Scan for the cell matching the given text and deliver its [X, Y] coordinate at center. 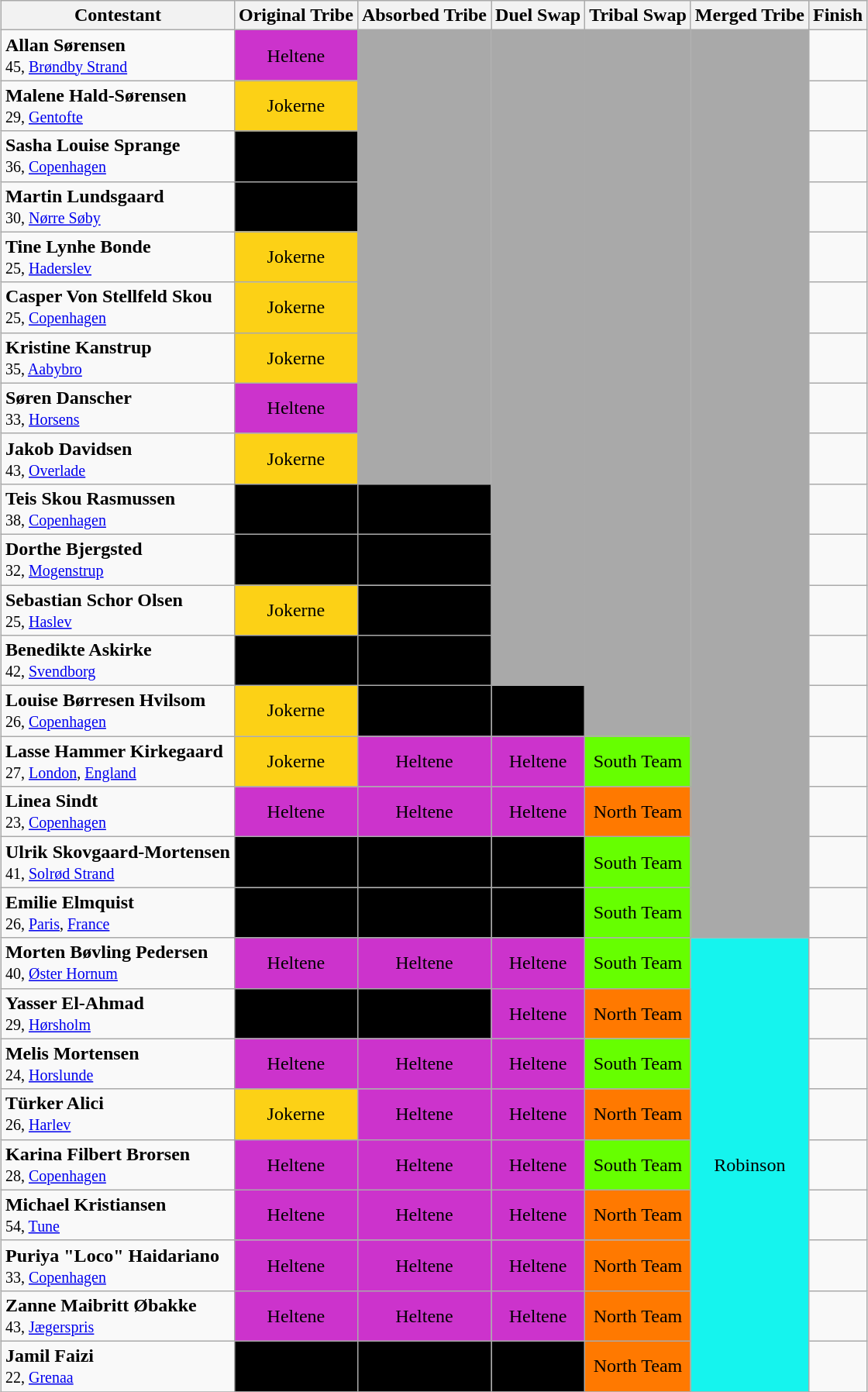
Yasser El-Ahmad29, Hørsholm [118, 1014]
Dorthe Bjergsted32, Mogenstrup [118, 560]
Linea Sindt23, Copenhagen [118, 812]
Jamil Faizi22, Grenaa [118, 1366]
Kristine Kanstrup35, Aabybro [118, 358]
Robinson [749, 1165]
Türker Alici26, Harlev [118, 1115]
Sebastian Schor Olsen25, Haslev [118, 609]
Michael Kristiansen54, Tune [118, 1215]
Karina Filbert Brorsen28, Copenhagen [118, 1164]
Merged Tribe [749, 16]
Louise Børresen Hvilsom26, Copenhagen [118, 712]
Sasha Louise Sprange36, Copenhagen [118, 157]
Malene Hald-Sørensen29, Gentofte [118, 105]
Søren Danscher33, Horsens [118, 408]
Puriya "Loco" Haidariano33, Copenhagen [118, 1265]
Finish [837, 16]
Martin Lundsgaard30, Nørre Søby [118, 206]
Original Tribe [296, 16]
Zanne Maibritt Øbakke43, Jægerspris [118, 1316]
Contestant [118, 16]
Casper Von Stellfeld Skou25, Copenhagen [118, 307]
Jakob Davidsen43, Overlade [118, 459]
Melis Mortensen24, Horslunde [118, 1063]
Emilie Elmquist26, Paris, France [118, 913]
Benedikte Askirke42, Svendborg [118, 660]
Tine Lynhe Bonde25, Haderslev [118, 257]
Tribal Swap [639, 16]
Ulrik Skovgaard-Mortensen41, Solrød Strand [118, 862]
Teis Skou Rasmussen38, Copenhagen [118, 508]
Absorbed Tribe [424, 16]
Lasse Hammer Kirkegaard27, London, England [118, 761]
Duel Swap [538, 16]
Allan Sørensen45, Brøndby Strand [118, 56]
Morten Bøvling Pedersen40, Øster Hornum [118, 963]
